Extract the [X, Y] coordinate from the center of the cell holding the provided text.  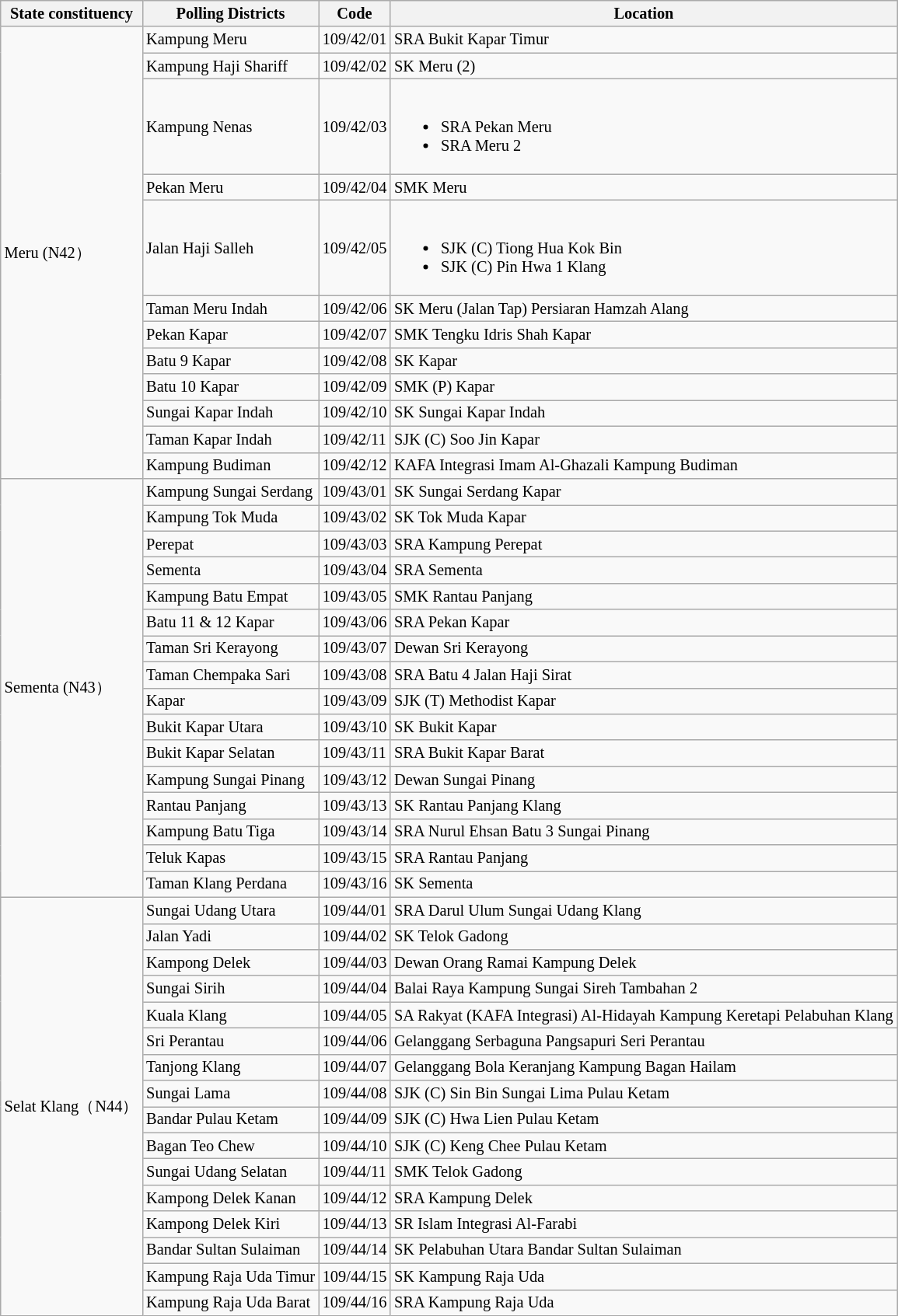
Batu 10 Kapar [230, 387]
109/44/04 [355, 989]
Taman Sri Kerayong [230, 648]
SRA Batu 4 Jalan Haji Sirat [644, 675]
109/43/10 [355, 727]
SRA Bukit Kapar Timur [644, 40]
109/43/11 [355, 753]
109/43/16 [355, 884]
109/43/13 [355, 805]
Kapar [230, 701]
SK Pelabuhan Utara Bandar Sultan Sulaiman [644, 1250]
109/44/03 [355, 962]
SMK (P) Kapar [644, 387]
SMK Tengku Idris Shah Kapar [644, 335]
109/43/02 [355, 518]
109/44/01 [355, 910]
Kuala Klang [230, 1015]
109/43/04 [355, 570]
SK Tok Muda Kapar [644, 518]
Bukit Kapar Selatan [230, 753]
Selat Klang（N44） [72, 1106]
109/42/11 [355, 439]
109/43/12 [355, 780]
SK Bukit Kapar [644, 727]
Dewan Orang Ramai Kampung Delek [644, 962]
109/42/07 [355, 335]
109/42/01 [355, 40]
Kampung Sungai Pinang [230, 780]
SMK Meru [644, 187]
SRA Nurul Ehsan Batu 3 Sungai Pinang [644, 832]
109/42/08 [355, 361]
SRA Kampung Raja Uda [644, 1303]
SK Rantau Panjang Klang [644, 805]
109/44/06 [355, 1041]
SK Sungai Serdang Kapar [644, 491]
SMK Rantau Panjang [644, 596]
Sungai Lama [230, 1094]
109/44/12 [355, 1198]
Gelanggang Bola Keranjang Kampung Bagan Hailam [644, 1067]
Sementa (N43） [72, 687]
Balai Raya Kampung Sungai Sireh Tambahan 2 [644, 989]
Bagan Teo Chew [230, 1146]
Jalan Yadi [230, 937]
Bukit Kapar Utara [230, 727]
Code [355, 13]
SRA Bukit Kapar Barat [644, 753]
Location [644, 13]
109/42/06 [355, 309]
Taman Chempaka Sari [230, 675]
109/44/07 [355, 1067]
Gelanggang Serbaguna Pangsapuri Seri Perantau [644, 1041]
Sungai Sirih [230, 989]
SJK (C) Tiong Hua Kok BinSJK (C) Pin Hwa 1 Klang [644, 247]
Perepat [230, 544]
109/44/11 [355, 1171]
Batu 9 Kapar [230, 361]
SK Meru (Jalan Tap) Persiaran Hamzah Alang [644, 309]
109/42/10 [355, 413]
Pekan Meru [230, 187]
State constituency [72, 13]
Tanjong Klang [230, 1067]
Kampong Delek [230, 962]
109/43/01 [355, 491]
SRA Darul Ulum Sungai Udang Klang [644, 910]
Kampung Haji Shariff [230, 66]
Kampung Raja Uda Timur [230, 1276]
Kampong Delek Kanan [230, 1198]
Rantau Panjang [230, 805]
SK Telok Gadong [644, 937]
Sri Perantau [230, 1041]
109/42/03 [355, 126]
Taman Meru Indah [230, 309]
Kampong Delek Kiri [230, 1224]
SRA Rantau Panjang [644, 858]
Kampung Sungai Serdang [230, 491]
109/44/02 [355, 937]
109/42/02 [355, 66]
SK Kampung Raja Uda [644, 1276]
Sungai Udang Selatan [230, 1171]
109/44/15 [355, 1276]
SRA Pekan Kapar [644, 623]
109/43/09 [355, 701]
109/43/06 [355, 623]
SK Sungai Kapar Indah [644, 413]
SJK (C) Keng Chee Pulau Ketam [644, 1146]
109/42/05 [355, 247]
109/44/13 [355, 1224]
SRA Kampung Delek [644, 1198]
109/44/16 [355, 1303]
109/43/14 [355, 832]
SK Kapar [644, 361]
109/42/12 [355, 466]
SJK (C) Soo Jin Kapar [644, 439]
SK Sementa [644, 884]
Kampung Batu Tiga [230, 832]
109/44/05 [355, 1015]
Teluk Kapas [230, 858]
Polling Districts [230, 13]
Jalan Haji Salleh [230, 247]
Pekan Kapar [230, 335]
109/44/14 [355, 1250]
109/44/08 [355, 1094]
SK Meru (2) [644, 66]
109/42/04 [355, 187]
Kampung Meru [230, 40]
109/43/05 [355, 596]
Taman Kapar Indah [230, 439]
SJK (C) Hwa Lien Pulau Ketam [644, 1119]
Meru (N42） [72, 252]
SR Islam Integrasi Al-Farabi [644, 1224]
Kampung Raja Uda Barat [230, 1303]
SJK (T) Methodist Kapar [644, 701]
Kampung Tok Muda [230, 518]
109/44/10 [355, 1146]
109/43/07 [355, 648]
109/43/08 [355, 675]
KAFA Integrasi Imam Al-Ghazali Kampung Budiman [644, 466]
Bandar Sultan Sulaiman [230, 1250]
109/43/03 [355, 544]
Dewan Sungai Pinang [644, 780]
SMK Telok Gadong [644, 1171]
Dewan Sri Kerayong [644, 648]
Kampung Nenas [230, 126]
Kampung Budiman [230, 466]
Bandar Pulau Ketam [230, 1119]
Sungai Kapar Indah [230, 413]
109/43/15 [355, 858]
109/44/09 [355, 1119]
SJK (C) Sin Bin Sungai Lima Pulau Ketam [644, 1094]
SRA Kampung Perepat [644, 544]
Batu 11 & 12 Kapar [230, 623]
Sungai Udang Utara [230, 910]
Taman Klang Perdana [230, 884]
SA Rakyat (KAFA Integrasi) Al-Hidayah Kampung Keretapi Pelabuhan Klang [644, 1015]
Kampung Batu Empat [230, 596]
109/42/09 [355, 387]
SRA Sementa [644, 570]
Sementa [230, 570]
SRA Pekan MeruSRA Meru 2 [644, 126]
